Search for the cell housing the specified text and yield its (X, Y) center coordinate. 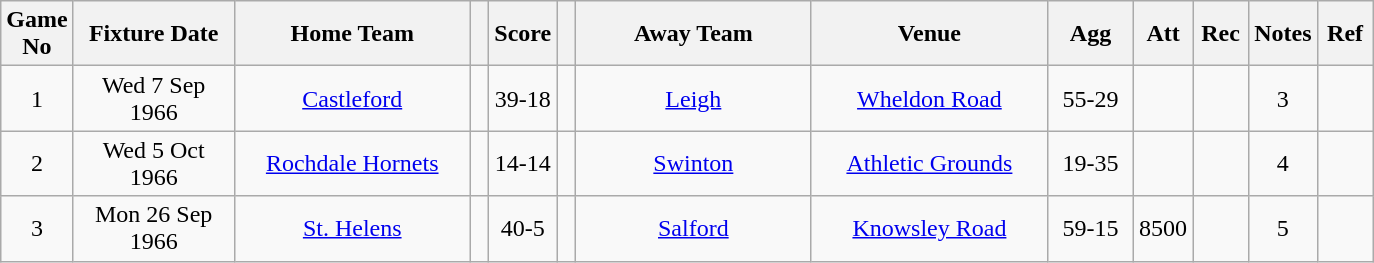
19-35 (1090, 164)
5 (1283, 228)
2 (37, 164)
Home Team (352, 34)
Notes (1283, 34)
Venue (929, 34)
Fixture Date (154, 34)
4 (1283, 164)
8500 (1164, 228)
Ref (1345, 34)
Castleford (352, 98)
Agg (1090, 34)
Score (523, 34)
Att (1164, 34)
40-5 (523, 228)
Mon 26 Sep 1966 (154, 228)
Knowsley Road (929, 228)
Swinton (693, 164)
St. Helens (352, 228)
55-29 (1090, 98)
1 (37, 98)
14-14 (523, 164)
Wed 7 Sep 1966 (154, 98)
39-18 (523, 98)
Rochdale Hornets (352, 164)
Leigh (693, 98)
59-15 (1090, 228)
Salford (693, 228)
Wed 5 Oct 1966 (154, 164)
Wheldon Road (929, 98)
Athletic Grounds (929, 164)
Rec (1221, 34)
Away Team (693, 34)
Game No (37, 34)
